Capture the cell that displays the provided text and extract its (x, y) central coordinate. 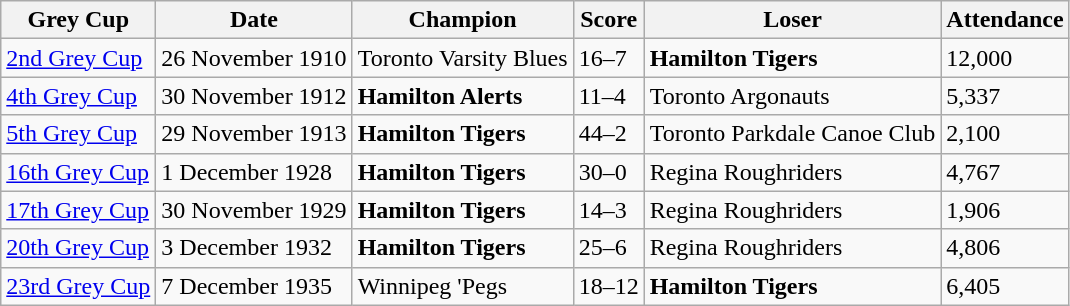
4,767 (1005, 172)
20th Grey Cup (78, 248)
17th Grey Cup (78, 210)
16–7 (608, 58)
25–6 (608, 248)
30–0 (608, 172)
4th Grey Cup (78, 96)
3 December 1932 (254, 248)
2nd Grey Cup (78, 58)
Date (254, 20)
5th Grey Cup (78, 134)
Attendance (1005, 20)
16th Grey Cup (78, 172)
Grey Cup (78, 20)
11–4 (608, 96)
Loser (792, 20)
Winnipeg 'Pegs (462, 286)
29 November 1913 (254, 134)
6,405 (1005, 286)
Score (608, 20)
12,000 (1005, 58)
Hamilton Alerts (462, 96)
23rd Grey Cup (78, 286)
7 December 1935 (254, 286)
1,906 (1005, 210)
Champion (462, 20)
Toronto Parkdale Canoe Club (792, 134)
30 November 1929 (254, 210)
1 December 1928 (254, 172)
Toronto Varsity Blues (462, 58)
26 November 1910 (254, 58)
44–2 (608, 134)
14–3 (608, 210)
5,337 (1005, 96)
2,100 (1005, 134)
4,806 (1005, 248)
30 November 1912 (254, 96)
Toronto Argonauts (792, 96)
18–12 (608, 286)
